Identify which cell holds the provided text, then report its (X, Y) central coordinate. 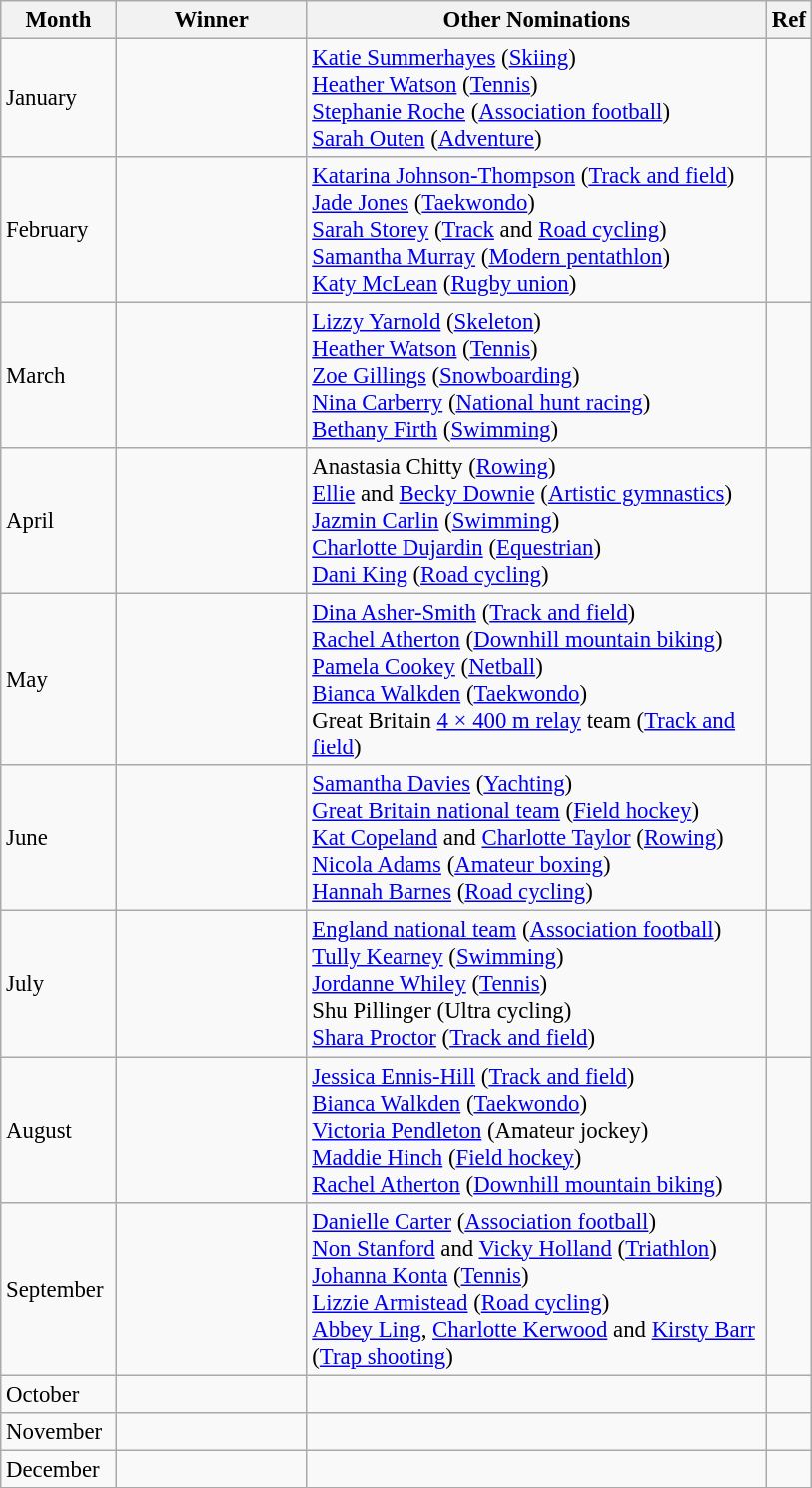
Katie Summerhayes (Skiing)Heather Watson (Tennis)Stephanie Roche (Association football)Sarah Outen (Adventure) (537, 98)
Ref (789, 20)
September (59, 1289)
January (59, 98)
May (59, 680)
October (59, 1394)
April (59, 521)
February (59, 230)
Winner (212, 20)
Anastasia Chitty (Rowing) Ellie and Becky Downie (Artistic gymnastics)Jazmin Carlin (Swimming)Charlotte Dujardin (Equestrian)Dani King (Road cycling) (537, 521)
Month (59, 20)
December (59, 1469)
Other Nominations (537, 20)
November (59, 1431)
July (59, 984)
March (59, 376)
June (59, 838)
Lizzy Yarnold (Skeleton)Heather Watson (Tennis)Zoe Gillings (Snowboarding)Nina Carberry (National hunt racing)Bethany Firth (Swimming) (537, 376)
August (59, 1130)
